Extract the [x, y] coordinate from the center of the cell holding the provided text.  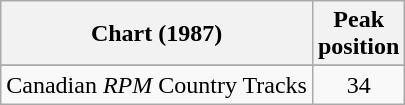
Chart (1987) [157, 34]
34 [358, 85]
Peakposition [358, 34]
Canadian RPM Country Tracks [157, 85]
